Find where the given text appears and provide that cell's center as [X, Y] coordinate. 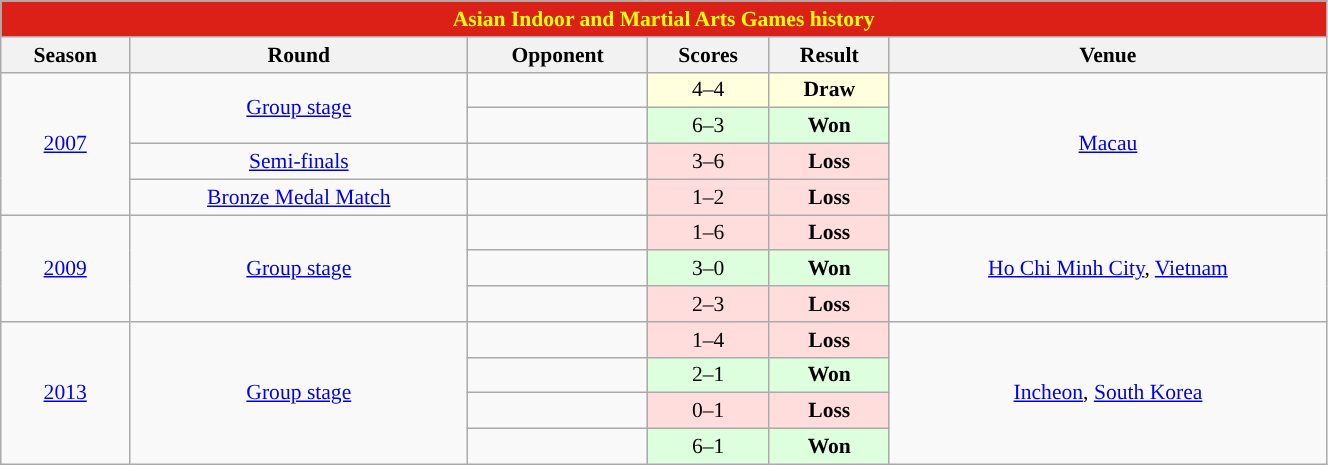
4–4 [708, 90]
2009 [66, 268]
Bronze Medal Match [299, 197]
Result [829, 55]
Draw [829, 90]
6–1 [708, 447]
2007 [66, 143]
Season [66, 55]
6–3 [708, 126]
Incheon, South Korea [1108, 393]
Semi-finals [299, 162]
2–3 [708, 304]
Scores [708, 55]
Ho Chi Minh City, Vietnam [1108, 268]
Opponent [558, 55]
Round [299, 55]
1–6 [708, 233]
3–0 [708, 269]
3–6 [708, 162]
1–2 [708, 197]
0–1 [708, 411]
Venue [1108, 55]
Macau [1108, 143]
2–1 [708, 375]
2013 [66, 393]
Asian Indoor and Martial Arts Games history [664, 19]
1–4 [708, 340]
